Scan for the cell matching the given text and deliver its [X, Y] coordinate at center. 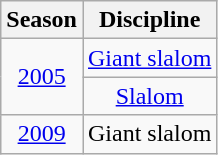
Slalom [149, 96]
Discipline [149, 20]
Season [42, 20]
2009 [42, 134]
2005 [42, 77]
